Locate the cell with the specified text and output its [x, y] center coordinate. 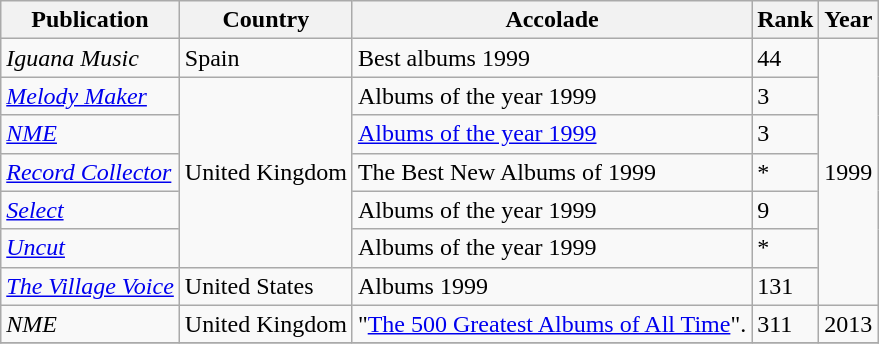
9 [786, 210]
2013 [848, 324]
Uncut [90, 248]
Spain [266, 58]
Iguana Music [90, 58]
131 [786, 286]
United States [266, 286]
311 [786, 324]
Albums 1999 [552, 286]
1999 [848, 172]
"The 500 Greatest Albums of All Time". [552, 324]
Accolade [552, 20]
The Best New Albums of 1999 [552, 172]
Publication [90, 20]
The Village Voice [90, 286]
Select [90, 210]
Record Collector [90, 172]
Country [266, 20]
44 [786, 58]
Rank [786, 20]
Melody Maker [90, 96]
Best albums 1999 [552, 58]
Year [848, 20]
